Extract the [x, y] coordinate from the center of the cell holding the provided text.  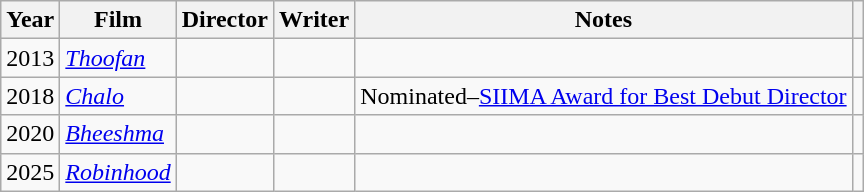
2013 [30, 58]
2020 [30, 134]
2018 [30, 96]
Director [224, 20]
2025 [30, 172]
Chalo [118, 96]
Year [30, 20]
Robinhood [118, 172]
Bheeshma [118, 134]
Writer [314, 20]
Thoofan [118, 58]
Notes [604, 20]
Film [118, 20]
Nominated–SIIMA Award for Best Debut Director [604, 96]
